Identify which cell holds the provided text, then report its (X, Y) central coordinate. 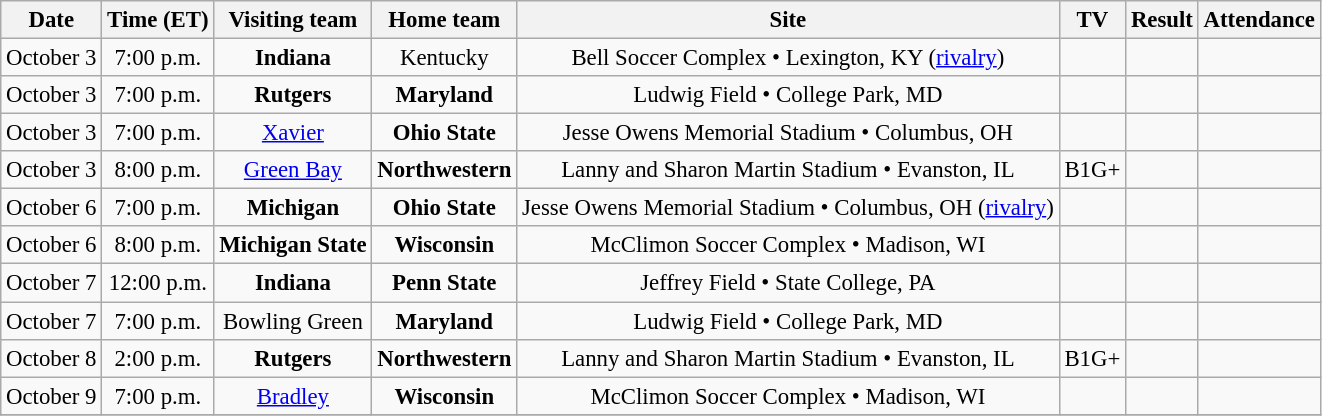
Green Bay (293, 170)
October 8 (52, 358)
Site (788, 20)
Home team (444, 20)
Bowling Green (293, 321)
2:00 p.m. (158, 358)
Jeffrey Field • State College, PA (788, 283)
Michigan State (293, 245)
Date (52, 20)
Penn State (444, 283)
Time (ET) (158, 20)
Bell Soccer Complex • Lexington, KY (rivalry) (788, 58)
Jesse Owens Memorial Stadium • Columbus, OH (rivalry) (788, 208)
October 9 (52, 396)
12:00 p.m. (158, 283)
Attendance (1259, 20)
Michigan (293, 208)
Result (1162, 20)
Xavier (293, 133)
Visiting team (293, 20)
TV (1092, 20)
Bradley (293, 396)
Kentucky (444, 58)
Jesse Owens Memorial Stadium • Columbus, OH (788, 133)
